Capture the cell that displays the provided text and extract its [x, y] central coordinate. 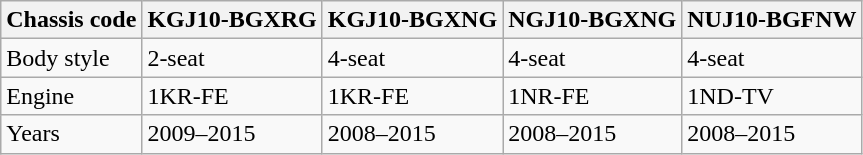
NGJ10-BGXNG [592, 20]
Engine [72, 96]
2-seat [232, 58]
KGJ10-BGXRG [232, 20]
KGJ10-BGXNG [412, 20]
2009–2015 [232, 134]
NUJ10-BGFNW [772, 20]
1NR-FE [592, 96]
Years [72, 134]
Chassis code [72, 20]
1ND-TV [772, 96]
Body style [72, 58]
